From the cell containing the given text, extract its center point as [x, y] coordinate. 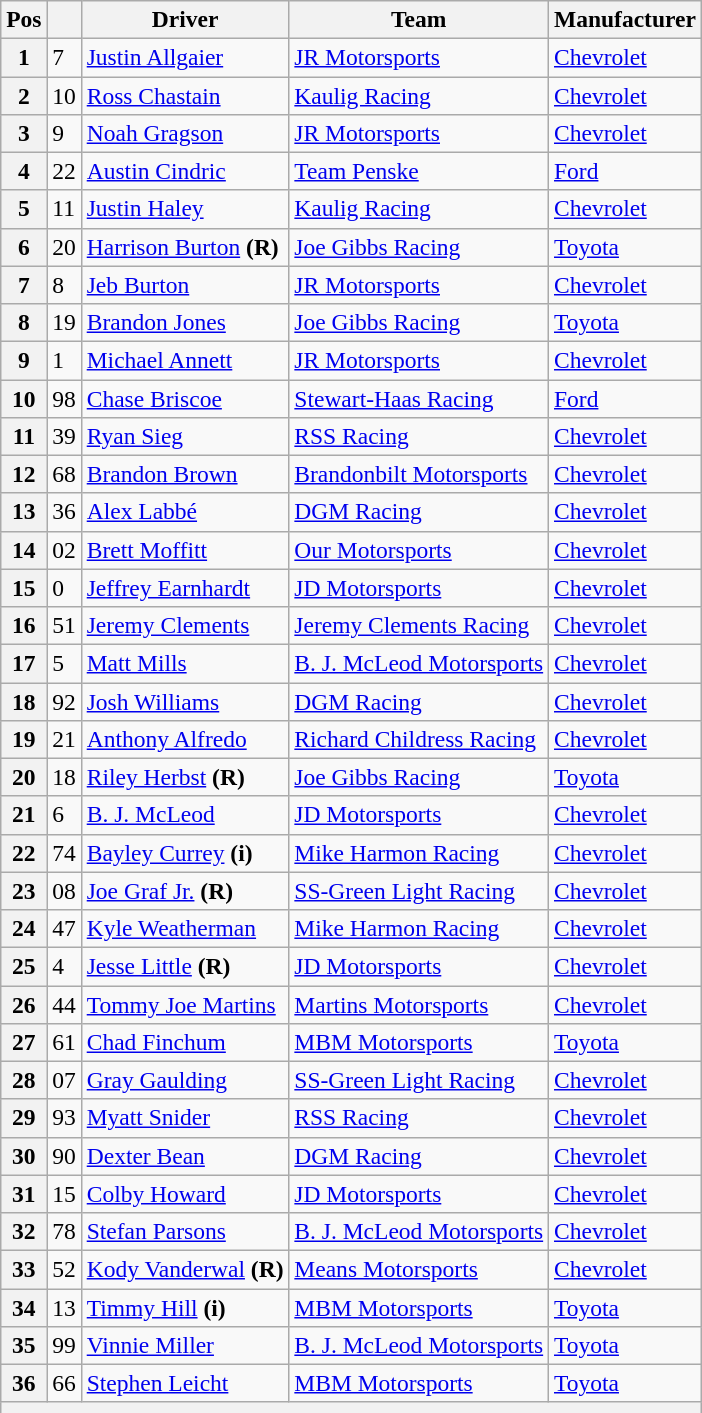
74 [64, 853]
66 [64, 1383]
44 [64, 1004]
Ryan Sieg [185, 436]
Harrison Burton (R) [185, 247]
24 [24, 928]
Brandon Brown [185, 474]
92 [64, 701]
Kody Vanderwal (R) [185, 1269]
29 [24, 1118]
99 [64, 1345]
Joe Graf Jr. (R) [185, 891]
B. J. McLeod [185, 815]
33 [24, 1269]
0 [64, 588]
26 [24, 1004]
12 [24, 474]
Driver [185, 19]
Timmy Hill (i) [185, 1307]
Gray Gaulding [185, 1080]
Ross Chastain [185, 95]
Michael Annett [185, 360]
Means Motorsports [419, 1269]
Josh Williams [185, 701]
78 [64, 1231]
28 [24, 1080]
Jeffrey Earnhardt [185, 588]
35 [24, 1345]
Stefan Parsons [185, 1231]
39 [64, 436]
Our Motorsports [419, 550]
51 [64, 625]
Stephen Leicht [185, 1383]
Brett Moffitt [185, 550]
08 [64, 891]
2 [24, 95]
17 [24, 663]
Brandonbilt Motorsports [419, 474]
Chad Finchum [185, 1042]
Matt Mills [185, 663]
27 [24, 1042]
Chase Briscoe [185, 398]
3 [24, 133]
23 [24, 891]
Team [419, 19]
Alex Labbé [185, 512]
Dexter Bean [185, 1156]
31 [24, 1194]
Jesse Little (R) [185, 966]
61 [64, 1042]
30 [24, 1156]
Justin Haley [185, 209]
47 [64, 928]
16 [24, 625]
Jeb Burton [185, 285]
Jeremy Clements Racing [419, 625]
Justin Allgaier [185, 57]
25 [24, 966]
32 [24, 1231]
Kyle Weatherman [185, 928]
Vinnie Miller [185, 1345]
52 [64, 1269]
Anthony Alfredo [185, 739]
34 [24, 1307]
Pos [24, 19]
02 [64, 550]
Team Penske [419, 171]
Jeremy Clements [185, 625]
93 [64, 1118]
Colby Howard [185, 1194]
Noah Gragson [185, 133]
Bayley Currey (i) [185, 853]
07 [64, 1080]
98 [64, 398]
14 [24, 550]
68 [64, 474]
Richard Childress Racing [419, 739]
Myatt Snider [185, 1118]
Tommy Joe Martins [185, 1004]
Martins Motorsports [419, 1004]
Riley Herbst (R) [185, 777]
Brandon Jones [185, 322]
90 [64, 1156]
Austin Cindric [185, 171]
Stewart-Haas Racing [419, 398]
Manufacturer [626, 19]
